Determine the [X, Y] coordinate at the center of the cell enclosing the given text.  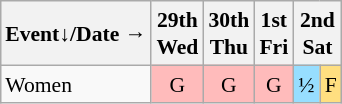
30thThu [228, 33]
2ndSat [317, 33]
½ [306, 84]
29thWed [177, 33]
F [331, 84]
Event↓/Date → [76, 33]
1stFri [274, 33]
Women [76, 84]
